Find where the given text appears and provide that cell's center as (X, Y) coordinate. 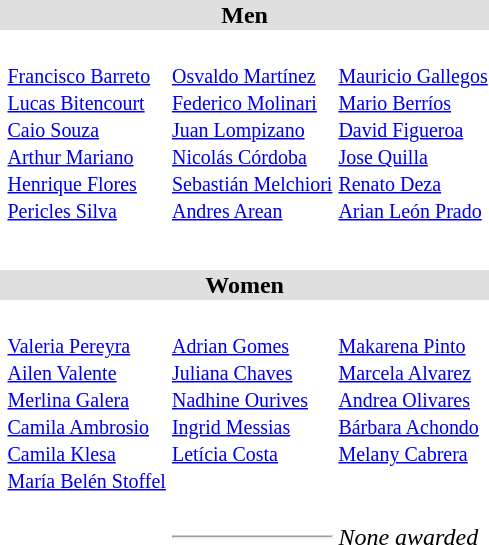
Valeria PereyraAilen ValenteMerlina GaleraCamila AmbrosioCamila KlesaMaría Belén Stoffel (86, 399)
Francisco BarretoLucas BitencourtCaio SouzaArthur MarianoHenrique FloresPericles Silva (86, 129)
Makarena PintoMarcela AlvarezAndrea OlivaresBárbara AchondoMelany Cabrera (413, 399)
Adrian GomesJuliana ChavesNadhine OurivesIngrid MessiasLetícia Costa (252, 399)
Mauricio GallegosMario BerríosDavid FigueroaJose QuillaRenato DezaArian León Prado (413, 129)
Women (244, 285)
Osvaldo MartínezFederico MolinariJuan LompizanoNicolás CórdobaSebastián MelchioriAndres Arean (252, 129)
Men (244, 15)
